From the cell containing the given text, extract its center point as (x, y) coordinate. 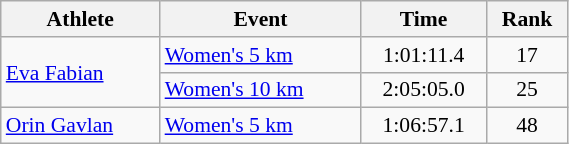
Eva Fabian (80, 72)
Event (261, 19)
1:06:57.1 (424, 126)
2:05:05.0 (424, 90)
Women's 10 km (261, 90)
Orin Gavlan (80, 126)
17 (527, 55)
1:01:11.4 (424, 55)
Time (424, 19)
Rank (527, 19)
25 (527, 90)
48 (527, 126)
Athlete (80, 19)
